Capture the cell that displays the provided text and extract its [X, Y] central coordinate. 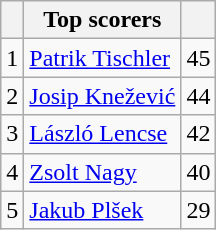
29 [198, 210]
Josip Knežević [102, 96]
Patrik Tischler [102, 58]
Jakub Plšek [102, 210]
1 [12, 58]
5 [12, 210]
3 [12, 134]
2 [12, 96]
Top scorers [102, 20]
40 [198, 172]
László Lencse [102, 134]
45 [198, 58]
Zsolt Nagy [102, 172]
42 [198, 134]
4 [12, 172]
44 [198, 96]
